For the text-containing cell, return its midpoint in [x, y] coordinate format. 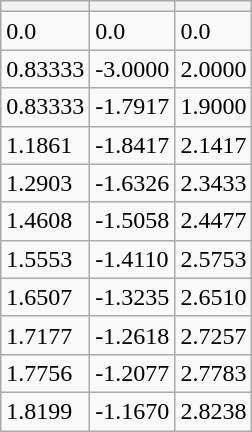
1.7177 [46, 335]
-1.2077 [132, 373]
1.9000 [214, 107]
2.1417 [214, 145]
-1.7917 [132, 107]
1.5553 [46, 259]
2.4477 [214, 221]
1.1861 [46, 145]
1.7756 [46, 373]
1.4608 [46, 221]
-1.8417 [132, 145]
2.7257 [214, 335]
1.8199 [46, 411]
2.7783 [214, 373]
-1.3235 [132, 297]
-1.6326 [132, 183]
-1.4110 [132, 259]
2.6510 [214, 297]
2.8238 [214, 411]
-3.0000 [132, 69]
-1.2618 [132, 335]
-1.5058 [132, 221]
2.0000 [214, 69]
1.2903 [46, 183]
-1.1670 [132, 411]
2.5753 [214, 259]
1.6507 [46, 297]
2.3433 [214, 183]
